Return the [X, Y] coordinate for the center point of the cell that contains the specified text.  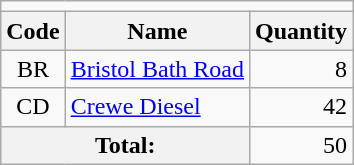
Name [157, 31]
CD [33, 107]
50 [302, 145]
Total: [126, 145]
Quantity [302, 31]
BR [33, 69]
Code [33, 31]
Crewe Diesel [157, 107]
42 [302, 107]
Bristol Bath Road [157, 69]
8 [302, 69]
